Output the [x, y] coordinate of the center of the cell containing the given text.  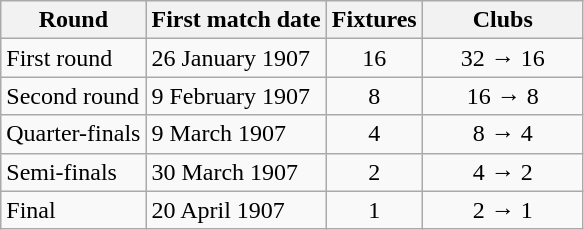
9 March 1907 [236, 134]
Final [74, 210]
Second round [74, 96]
Fixtures [374, 20]
30 March 1907 [236, 172]
4 [374, 134]
26 January 1907 [236, 58]
4 → 2 [502, 172]
20 April 1907 [236, 210]
First match date [236, 20]
First round [74, 58]
2 → 1 [502, 210]
16 → 8 [502, 96]
1 [374, 210]
2 [374, 172]
9 February 1907 [236, 96]
8 → 4 [502, 134]
Round [74, 20]
Clubs [502, 20]
32 → 16 [502, 58]
Quarter-finals [74, 134]
16 [374, 58]
Semi-finals [74, 172]
8 [374, 96]
